Capture the cell that displays the provided text and extract its [x, y] central coordinate. 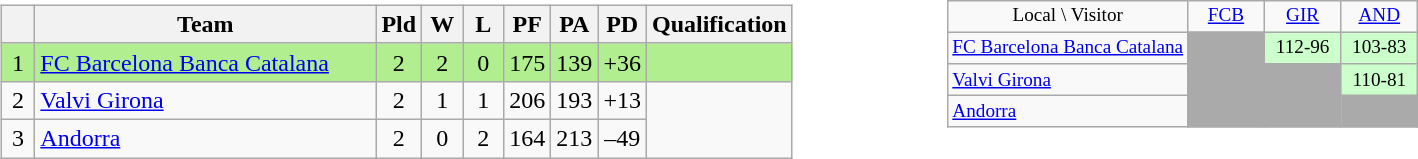
AND [1380, 16]
Team [206, 24]
Pld [399, 24]
193 [574, 100]
PD [622, 24]
206 [528, 100]
Local \ Visitor [1068, 16]
PA [574, 24]
110-81 [1380, 80]
139 [574, 62]
112-96 [1302, 48]
164 [528, 138]
–49 [622, 138]
+36 [622, 62]
L [484, 24]
175 [528, 62]
213 [574, 138]
103-83 [1380, 48]
Qualification [719, 24]
3 [18, 138]
GIR [1302, 16]
+13 [622, 100]
W [442, 24]
PF [528, 24]
FCB [1226, 16]
